Find where the given text appears and provide that cell's center as [X, Y] coordinate. 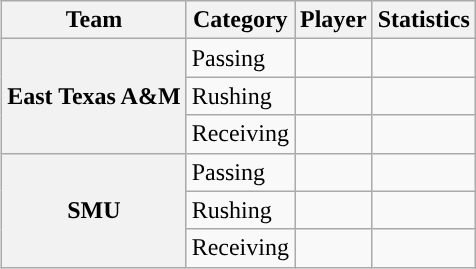
Team [94, 20]
SMU [94, 210]
Statistics [424, 20]
Player [333, 20]
East Texas A&M [94, 96]
Category [240, 20]
